Return the [X, Y] coordinate for the center point of the cell that contains the specified text.  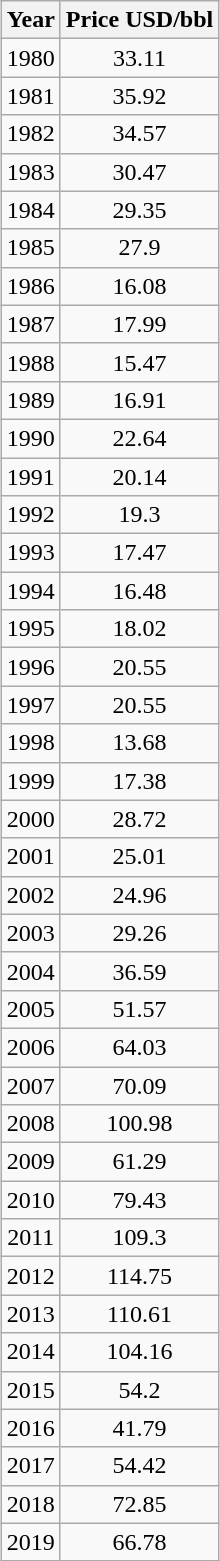
110.61 [139, 1314]
17.38 [139, 781]
2010 [30, 1200]
1985 [30, 248]
1986 [30, 286]
2001 [30, 857]
2018 [30, 1504]
1983 [30, 172]
1988 [30, 362]
1984 [30, 210]
114.75 [139, 1276]
1987 [30, 324]
61.29 [139, 1162]
1990 [30, 438]
30.47 [139, 172]
2009 [30, 1162]
1981 [30, 96]
54.42 [139, 1466]
1989 [30, 400]
17.99 [139, 324]
1999 [30, 781]
2011 [30, 1238]
17.47 [139, 553]
19.3 [139, 515]
1982 [30, 134]
2006 [30, 1047]
Year [30, 20]
33.11 [139, 58]
15.47 [139, 362]
22.64 [139, 438]
66.78 [139, 1542]
2008 [30, 1124]
1994 [30, 591]
1995 [30, 629]
1998 [30, 743]
109.3 [139, 1238]
Price USD/bbl [139, 20]
51.57 [139, 1009]
16.08 [139, 286]
1996 [30, 667]
2019 [30, 1542]
64.03 [139, 1047]
20.14 [139, 477]
1991 [30, 477]
2017 [30, 1466]
2014 [30, 1352]
36.59 [139, 971]
27.9 [139, 248]
24.96 [139, 895]
104.16 [139, 1352]
29.26 [139, 933]
2003 [30, 933]
13.68 [139, 743]
2007 [30, 1085]
29.35 [139, 210]
2013 [30, 1314]
28.72 [139, 819]
2000 [30, 819]
1993 [30, 553]
72.85 [139, 1504]
18.02 [139, 629]
1997 [30, 705]
2016 [30, 1428]
16.91 [139, 400]
1992 [30, 515]
79.43 [139, 1200]
41.79 [139, 1428]
2015 [30, 1390]
1980 [30, 58]
100.98 [139, 1124]
34.57 [139, 134]
54.2 [139, 1390]
16.48 [139, 591]
2005 [30, 1009]
2002 [30, 895]
2004 [30, 971]
2012 [30, 1276]
70.09 [139, 1085]
35.92 [139, 96]
25.01 [139, 857]
